Determine the (x, y) coordinate at the center of the cell enclosing the given text.  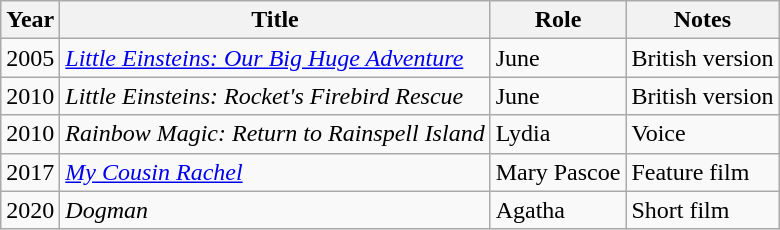
Dogman (275, 210)
Mary Pascoe (558, 172)
Feature film (702, 172)
Title (275, 20)
Year (30, 20)
2017 (30, 172)
2020 (30, 210)
My Cousin Rachel (275, 172)
2005 (30, 58)
Notes (702, 20)
Role (558, 20)
Rainbow Magic: Return to Rainspell Island (275, 134)
Little Einsteins: Rocket's Firebird Rescue (275, 96)
Little Einsteins: Our Big Huge Adventure (275, 58)
Lydia (558, 134)
Voice (702, 134)
Short film (702, 210)
Agatha (558, 210)
